Scan for the cell matching the given text and deliver its [X, Y] coordinate at center. 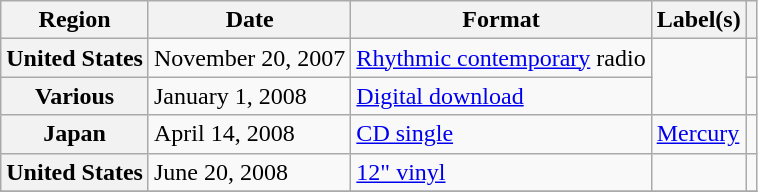
June 20, 2008 [249, 172]
Label(s) [698, 20]
Date [249, 20]
April 14, 2008 [249, 134]
Format [501, 20]
Rhythmic contemporary radio [501, 58]
Digital download [501, 96]
January 1, 2008 [249, 96]
CD single [501, 134]
12" vinyl [501, 172]
November 20, 2007 [249, 58]
Region [75, 20]
Mercury [698, 134]
Japan [75, 134]
Various [75, 96]
